Extract the [x, y] coordinate from the center of the cell holding the provided text.  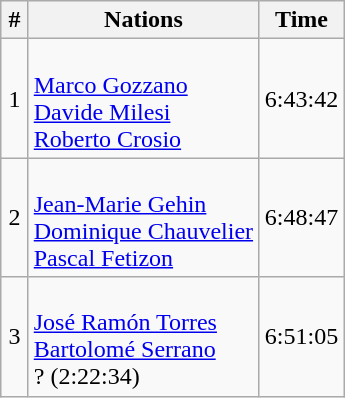
José Ramón TorresBartolomé Serrano? (2:22:34) [143, 336]
3 [14, 336]
6:51:05 [302, 336]
6:48:47 [302, 218]
2 [14, 218]
6:43:42 [302, 98]
Nations [143, 20]
Marco GozzanoDavide MilesiRoberto Crosio [143, 98]
# [14, 20]
Time [302, 20]
Jean-Marie GehinDominique ChauvelierPascal Fetizon [143, 218]
1 [14, 98]
